Return the (X, Y) coordinate for the center point of the cell that contains the specified text.  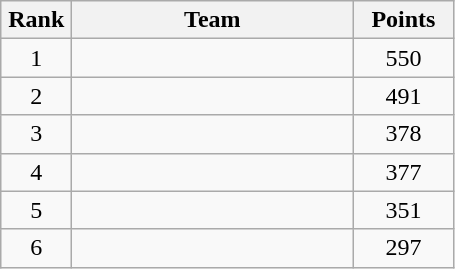
491 (404, 96)
351 (404, 210)
377 (404, 172)
1 (36, 58)
4 (36, 172)
5 (36, 210)
Points (404, 20)
378 (404, 134)
3 (36, 134)
2 (36, 96)
297 (404, 248)
550 (404, 58)
Team (212, 20)
Rank (36, 20)
6 (36, 248)
